Provide the [x, y] coordinate of the cell's center where the given text is located.  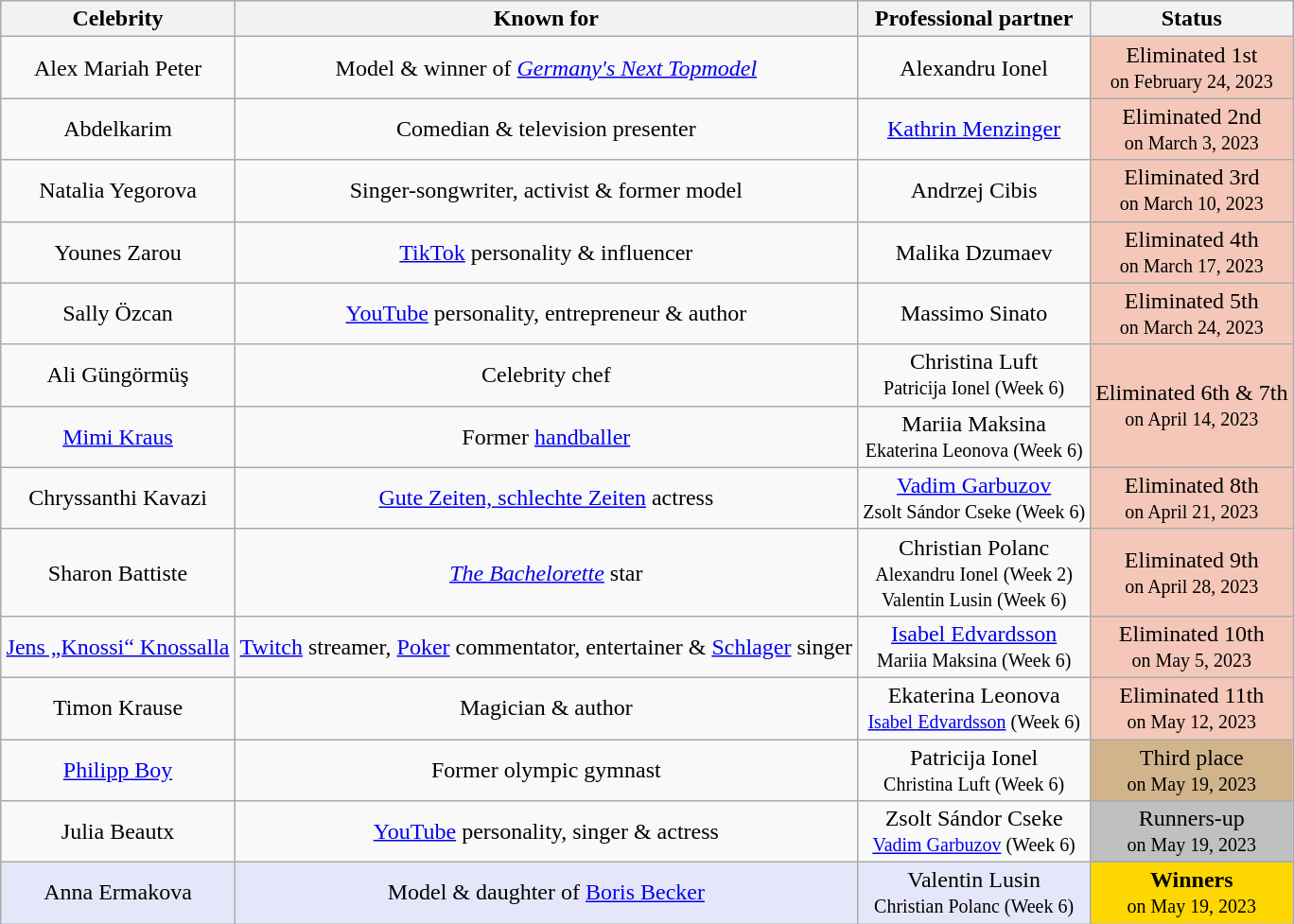
YouTube personality, entrepreneur & author [547, 314]
Celebrity [117, 19]
Ali Güngörmüş [117, 375]
Model & daughter of Boris Becker [547, 893]
Anna Ermakova [117, 893]
Eliminated 6th & 7thon April 14, 2023 [1192, 406]
Ekaterina LeonovaIsabel Edvardsson (Week 6) [974, 707]
Winnerson May 19, 2023 [1192, 893]
Patricija IonelChristina Luft (Week 6) [974, 770]
Alex Mariah Peter [117, 68]
Valentin LusinChristian Polanc (Week 6) [974, 893]
Abdelkarim [117, 129]
Mariia MaksinaEkaterina Leonova (Week 6) [974, 437]
YouTube personality, singer & actress [547, 832]
Philipp Boy [117, 770]
Singer-songwriter, activist & former model [547, 191]
Status [1192, 19]
Sharon Battiste [117, 572]
Gute Zeiten, schlechte Zeiten actress [547, 497]
Comedian & television presenter [547, 129]
Kathrin Menzinger [974, 129]
TikTok personality & influencer [547, 252]
Eliminated 9thon April 28, 2023 [1192, 572]
Eliminated 11thon May 12, 2023 [1192, 707]
Celebrity chef [547, 375]
Christina LuftPatricija Ionel (Week 6) [974, 375]
Younes Zarou [117, 252]
Isabel EdvardssonMariia Maksina (Week 6) [974, 647]
Third placeon May 19, 2023 [1192, 770]
Vadim GarbuzovZsolt Sándor Cseke (Week 6) [974, 497]
Julia Beautx [117, 832]
Eliminated 5thon March 24, 2023 [1192, 314]
Mimi Kraus [117, 437]
The Bachelorette star [547, 572]
Eliminated 2ndon March 3, 2023 [1192, 129]
Malika Dzumaev [974, 252]
Christian PolancAlexandru Ionel (Week 2)Valentin Lusin (Week 6) [974, 572]
Eliminated 3rdon March 10, 2023 [1192, 191]
Former olympic gymnast [547, 770]
Chryssanthi Kavazi [117, 497]
Sally Özcan [117, 314]
Eliminated 10thon May 5, 2023 [1192, 647]
Massimo Sinato [974, 314]
Natalia Yegorova [117, 191]
Professional partner [974, 19]
Eliminated 1ston February 24, 2023 [1192, 68]
Magician & author [547, 707]
Alexandru Ionel [974, 68]
Runners-upon May 19, 2023 [1192, 832]
Known for [547, 19]
Jens „Knossi“ Knossalla [117, 647]
Model & winner of Germany's Next Topmodel [547, 68]
Timon Krause [117, 707]
Eliminated 8thon April 21, 2023 [1192, 497]
Former handballer [547, 437]
Eliminated 4thon March 17, 2023 [1192, 252]
Andrzej Cibis [974, 191]
Zsolt Sándor CsekeVadim Garbuzov (Week 6) [974, 832]
Twitch streamer, Poker commentator, entertainer & Schlager singer [547, 647]
